Determine the [X, Y] coordinate at the center of the cell enclosing the given text.  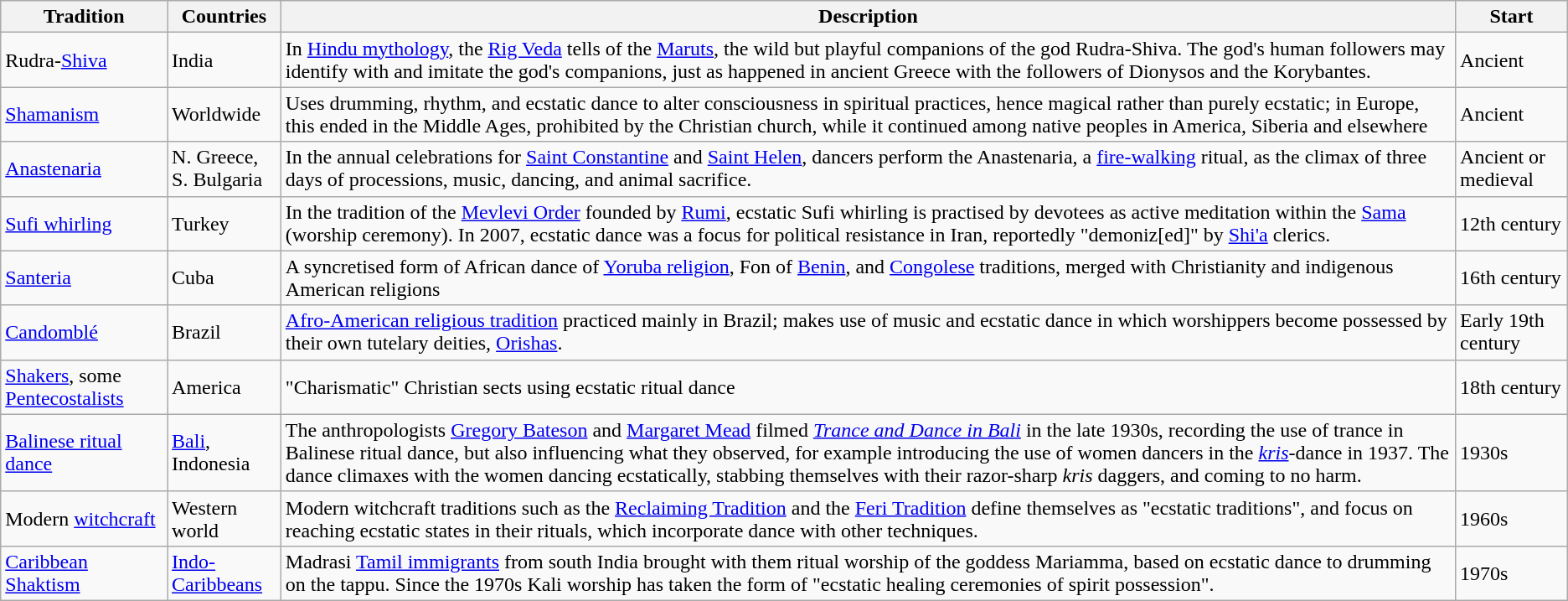
Anastenaria [84, 169]
America [224, 387]
1970s [1512, 573]
Brazil [224, 332]
Description [868, 17]
Indo-Caribbeans [224, 573]
Ancient or medieval [1512, 169]
Cuba [224, 278]
Sufi whirling [84, 223]
Balinese ritual dance [84, 453]
India [224, 60]
1930s [1512, 453]
"Charismatic" Christian sects using ecstatic ritual dance [868, 387]
Turkey [224, 223]
Worldwide [224, 114]
N. Greece,S. Bulgaria [224, 169]
Modern witchcraft [84, 518]
Candomblé [84, 332]
18th century [1512, 387]
Shakers, some Pentecostalists [84, 387]
Countries [224, 17]
1960s [1512, 518]
Western world [224, 518]
Early 19th century [1512, 332]
16th century [1512, 278]
Start [1512, 17]
Shamanism [84, 114]
Bali, Indonesia [224, 453]
Rudra-Shiva [84, 60]
12th century [1512, 223]
Santeria [84, 278]
Caribbean Shaktism [84, 573]
Tradition [84, 17]
